Detect which cell encompasses the target text, then output its (x, y) center coordinate. 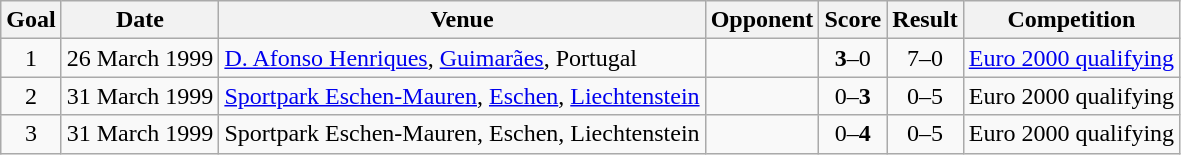
26 March 1999 (140, 58)
0–3 (853, 96)
0–4 (853, 134)
1 (31, 58)
Venue (462, 20)
Competition (1071, 20)
Goal (31, 20)
Result (925, 20)
7–0 (925, 58)
3 (31, 134)
2 (31, 96)
3–0 (853, 58)
Score (853, 20)
D. Afonso Henriques, Guimarães, Portugal (462, 58)
Date (140, 20)
Opponent (762, 20)
